From the cell containing the given text, extract its center point as [x, y] coordinate. 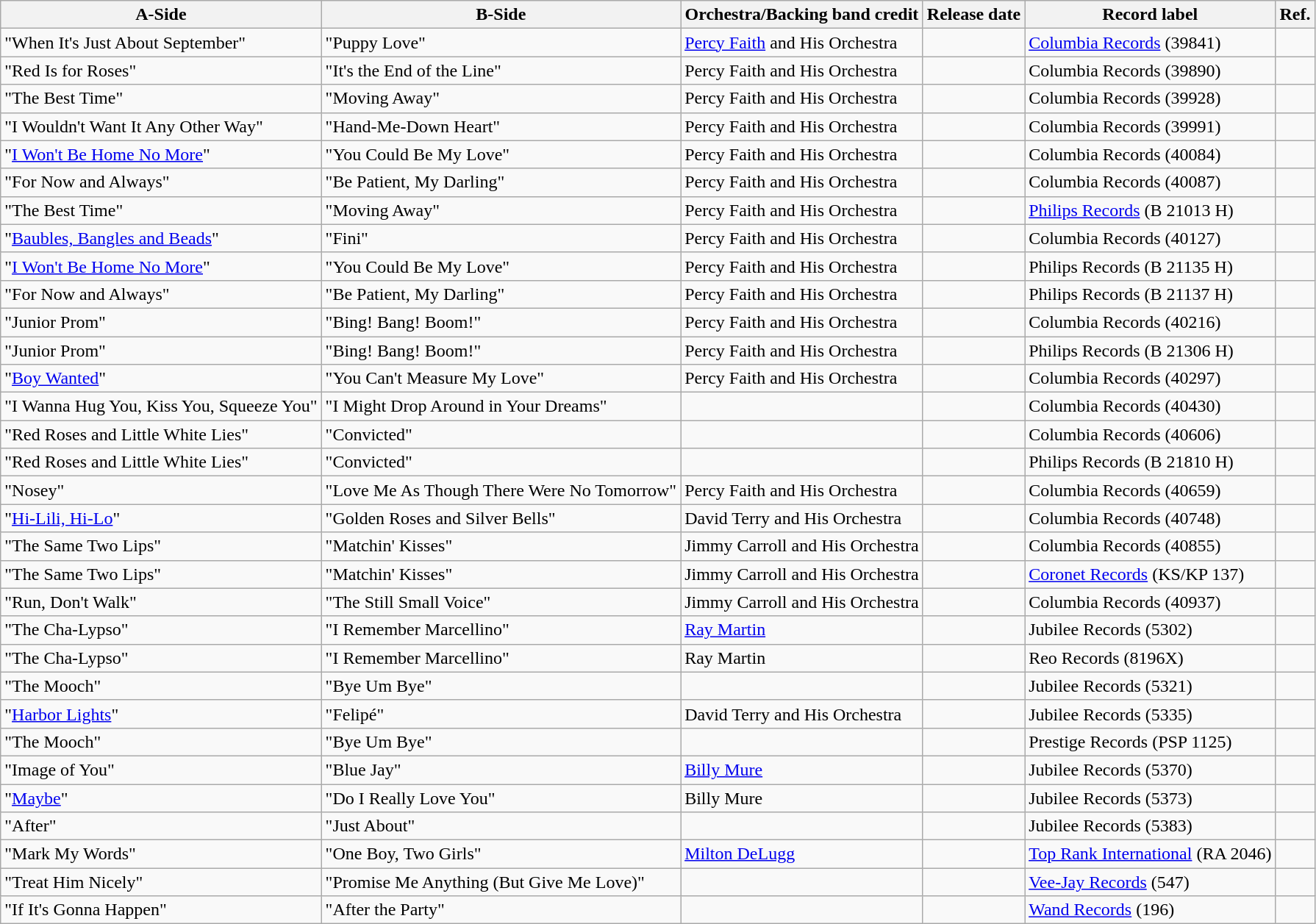
Columbia Records (39991) [1150, 126]
Columbia Records (40084) [1150, 154]
"Image of You" [161, 770]
Columbia Records (39928) [1150, 99]
Record label [1150, 15]
Philips Records (B 21135 H) [1150, 266]
Prestige Records (PSP 1125) [1150, 742]
Milton DeLugg [802, 854]
"Run, Don't Walk" [161, 602]
Jubilee Records (5335) [1150, 714]
"After" [161, 826]
"I Wouldn't Want It Any Other Way" [161, 126]
Philips Records (B 21306 H) [1150, 351]
Ref. [1295, 15]
Columbia Records (40127) [1150, 238]
Jubilee Records (5302) [1150, 630]
Wand Records (196) [1150, 910]
"It's the End of the Line" [501, 71]
"Mark My Words" [161, 854]
Jubilee Records (5373) [1150, 798]
Philips Records (B 21013 H) [1150, 210]
"Love Me As Though There Were No Tomorrow" [501, 490]
Jubilee Records (5383) [1150, 826]
"Do I Really Love You" [501, 798]
Jubilee Records (5321) [1150, 686]
"If It's Gonna Happen" [161, 910]
"You Can't Measure My Love" [501, 379]
"After the Party" [501, 910]
"Just About" [501, 826]
"Golden Roses and Silver Bells" [501, 518]
Columbia Records (39890) [1150, 71]
Orchestra/Backing band credit [802, 15]
"When It's Just About September" [161, 43]
Columbia Records (40297) [1150, 379]
Columbia Records (40855) [1150, 546]
Columbia Records (39841) [1150, 43]
A-Side [161, 15]
"Boy Wanted" [161, 379]
Columbia Records (40748) [1150, 518]
"The Still Small Voice" [501, 602]
B-Side [501, 15]
Columbia Records (40430) [1150, 407]
Coronet Records (KS/KP 137) [1150, 574]
"I Wanna Hug You, Kiss You, Squeeze You" [161, 407]
Reo Records (8196X) [1150, 658]
Columbia Records (40216) [1150, 322]
Columbia Records (40087) [1150, 182]
"Blue Jay" [501, 770]
Jubilee Records (5370) [1150, 770]
"Red Is for Roses" [161, 71]
Columbia Records (40659) [1150, 490]
"Harbor Lights" [161, 714]
Philips Records (B 21137 H) [1150, 294]
"Puppy Love" [501, 43]
"One Boy, Two Girls" [501, 854]
"Promise Me Anything (But Give Me Love)" [501, 882]
Top Rank International (RA 2046) [1150, 854]
Release date [973, 15]
Columbia Records (40937) [1150, 602]
Vee-Jay Records (547) [1150, 882]
"Baubles, Bangles and Beads" [161, 238]
"Felipé" [501, 714]
"Fini" [501, 238]
Columbia Records (40606) [1150, 434]
Philips Records (B 21810 H) [1150, 462]
"I Might Drop Around in Your Dreams" [501, 407]
"Treat Him Nicely" [161, 882]
"Hand-Me-Down Heart" [501, 126]
"Hi-Lili, Hi-Lo" [161, 518]
"Maybe" [161, 798]
"Nosey" [161, 490]
